Determine the [x, y] coordinate at the center of the cell enclosing the given text.  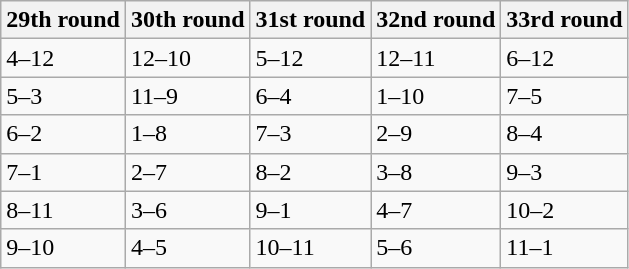
11–9 [188, 96]
12–11 [436, 58]
8–4 [564, 134]
4–5 [188, 248]
2–7 [188, 172]
10–2 [564, 210]
1–10 [436, 96]
8–11 [64, 210]
30th round [188, 20]
7–1 [64, 172]
4–12 [64, 58]
31st round [310, 20]
3–6 [188, 210]
3–8 [436, 172]
7–5 [564, 96]
11–1 [564, 248]
10–11 [310, 248]
9–1 [310, 210]
7–3 [310, 134]
29th round [64, 20]
4–7 [436, 210]
32nd round [436, 20]
1–8 [188, 134]
9–10 [64, 248]
5–12 [310, 58]
9–3 [564, 172]
5–6 [436, 248]
6–12 [564, 58]
6–2 [64, 134]
6–4 [310, 96]
33rd round [564, 20]
8–2 [310, 172]
2–9 [436, 134]
12–10 [188, 58]
5–3 [64, 96]
